Output the (x, y) coordinate of the center of the cell containing the given text.  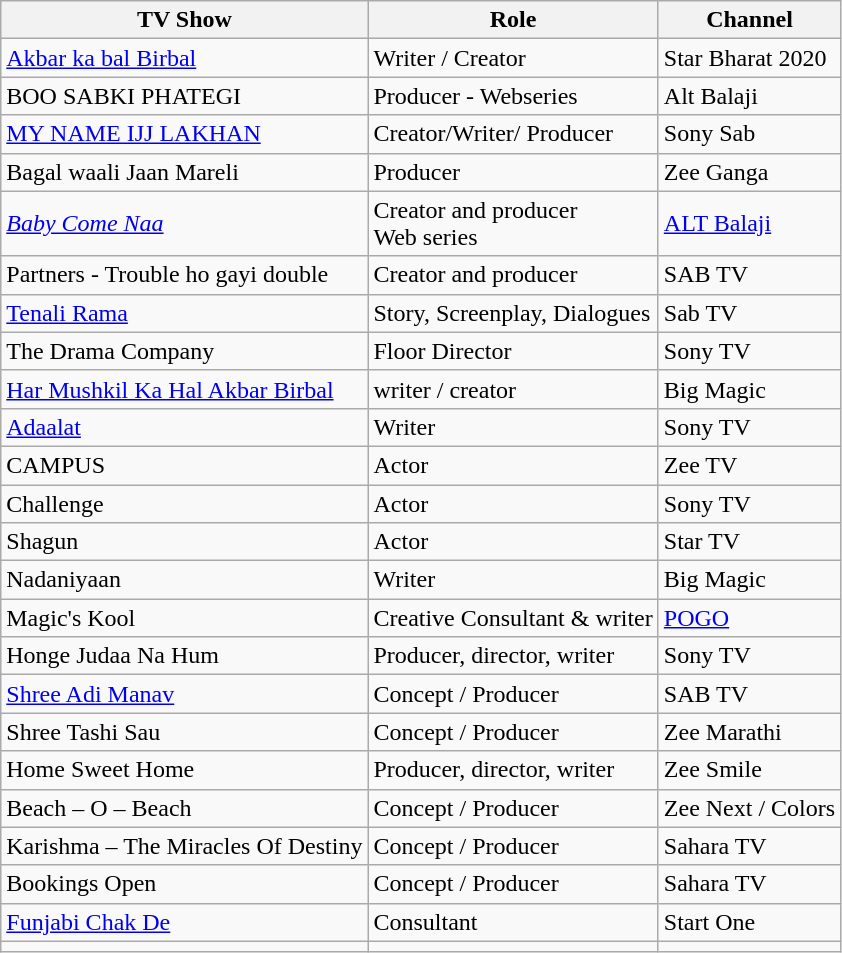
Karishma – The Miracles Of Destiny (184, 846)
CAMPUS (184, 465)
Beach – O – Beach (184, 808)
Zee TV (749, 465)
Zee Smile (749, 770)
Start One (749, 922)
TV Show (184, 20)
writer / creator (513, 389)
Honge Judaa Na Hum (184, 656)
Floor Director (513, 351)
Tenali Rama (184, 313)
Zee Next / Colors (749, 808)
Writer / Creator (513, 58)
Zee Ganga (749, 172)
Har Mushkil Ka Hal Akbar Birbal (184, 389)
BOO SABKI PHATEGI (184, 96)
The Drama Company (184, 351)
Partners - Trouble ho gayi double (184, 275)
Shagun (184, 542)
Producer - Webseries (513, 96)
Akbar ka bal Birbal (184, 58)
Bookings Open (184, 884)
Consultant (513, 922)
Creative Consultant & writer (513, 618)
Magic's Kool (184, 618)
Creator/Writer/ Producer (513, 134)
Nadaniyaan (184, 580)
Baby Come Naa (184, 224)
Star TV (749, 542)
Bagal waali Jaan Mareli (184, 172)
Story, Screenplay, Dialogues (513, 313)
Star Bharat 2020 (749, 58)
Zee Marathi (749, 732)
MY NAME IJJ LAKHAN (184, 134)
Sony Sab (749, 134)
Sab TV (749, 313)
Channel (749, 20)
Shree Adi Manav (184, 694)
Creator and producerWeb series (513, 224)
Home Sweet Home (184, 770)
Creator and producer (513, 275)
Adaalat (184, 427)
ALT Balaji (749, 224)
Shree Tashi Sau (184, 732)
Challenge (184, 503)
Producer (513, 172)
POGO (749, 618)
Funjabi Chak De (184, 922)
Role (513, 20)
Alt Balaji (749, 96)
